Output the [X, Y] coordinate of the center of the cell containing the given text.  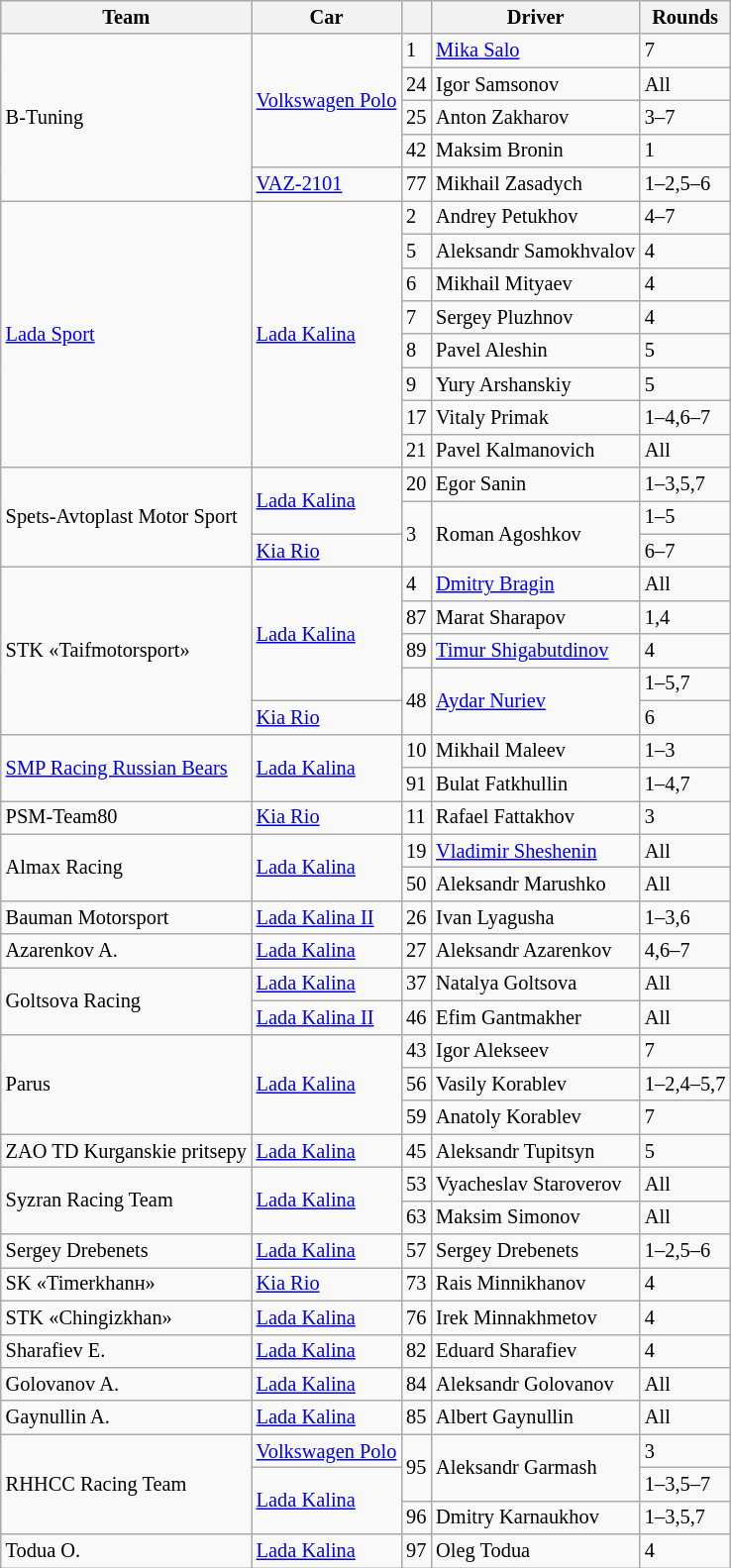
97 [416, 1551]
10 [416, 751]
Aleksandr Golovanov [535, 1384]
20 [416, 484]
Goltsova Racing [127, 1000]
Eduard Sharafiev [535, 1351]
Mika Salo [535, 51]
37 [416, 984]
Aleksandr Azarenkov [535, 951]
Marat Sharapov [535, 617]
Golovanov A. [127, 1384]
Sergey Pluzhnov [535, 317]
SMP Racing Russian Bears [127, 767]
4,6–7 [685, 951]
3–7 [685, 117]
Driver [535, 17]
Team [127, 17]
24 [416, 84]
1–3,6 [685, 917]
84 [416, 1384]
Pavel Kalmanovich [535, 451]
4–7 [685, 217]
ZAO TD Kurganskie pritsepy [127, 1151]
1–3 [685, 751]
Todua O. [127, 1551]
Pavel Aleshin [535, 351]
82 [416, 1351]
50 [416, 884]
91 [416, 784]
53 [416, 1184]
Maksim Bronin [535, 151]
Vitaly Primak [535, 417]
Syzran Racing Team [127, 1201]
57 [416, 1251]
1–5 [685, 517]
Rais Minnikhanov [535, 1284]
89 [416, 651]
Rounds [685, 17]
Aleksandr Tupitsyn [535, 1151]
Ivan Lyagusha [535, 917]
27 [416, 951]
46 [416, 1017]
Azarenkov A. [127, 951]
56 [416, 1084]
2 [416, 217]
Timur Shigabutdinov [535, 651]
Vasily Korablev [535, 1084]
1–4,7 [685, 784]
26 [416, 917]
45 [416, 1151]
Aleksandr Marushko [535, 884]
25 [416, 117]
Egor Sanin [535, 484]
Almax Racing [127, 868]
43 [416, 1051]
77 [416, 184]
Dmitry Bragin [535, 583]
17 [416, 417]
1–4,6–7 [685, 417]
STK «Chingizkhan» [127, 1317]
Andrey Petukhov [535, 217]
VAZ-2101 [327, 184]
Igor Alekseev [535, 1051]
STK «Taifmotorsport» [127, 650]
RHHCC Racing Team [127, 1484]
85 [416, 1417]
48 [416, 699]
Igor Samsonov [535, 84]
Aleksandr Garmash [535, 1468]
73 [416, 1284]
1,4 [685, 617]
Anton Zakharov [535, 117]
Dmitry Karnaukhov [535, 1517]
Roman Agoshkov [535, 533]
11 [416, 817]
96 [416, 1517]
Irek Minnakhmetov [535, 1317]
1–5,7 [685, 683]
Efim Gantmakher [535, 1017]
9 [416, 384]
SK «Timerkhanн» [127, 1284]
59 [416, 1117]
Bauman Motorsport [127, 917]
Vladimir Sheshenin [535, 851]
95 [416, 1468]
Yury Arshanskiy [535, 384]
76 [416, 1317]
Mikhail Mityaev [535, 284]
Anatoly Korablev [535, 1117]
Aleksandr Samokhvalov [535, 251]
Parus [127, 1084]
Rafael Fattakhov [535, 817]
Gaynullin A. [127, 1417]
Bulat Fatkhullin [535, 784]
Aydar Nuriev [535, 699]
Sharafiev E. [127, 1351]
Natalya Goltsova [535, 984]
Albert Gaynullin [535, 1417]
8 [416, 351]
Maksim Simonov [535, 1217]
Mikhail Zasadych [535, 184]
Lada Sport [127, 333]
Oleg Todua [535, 1551]
Mikhail Maleev [535, 751]
Car [327, 17]
63 [416, 1217]
Spets-Avtoplast Motor Sport [127, 517]
21 [416, 451]
Vyacheslav Staroverov [535, 1184]
19 [416, 851]
42 [416, 151]
6–7 [685, 551]
87 [416, 617]
1–2,4–5,7 [685, 1084]
1–3,5–7 [685, 1484]
PSM-Team80 [127, 817]
B-Tuning [127, 117]
